Identify which cell holds the provided text, then report its [x, y] central coordinate. 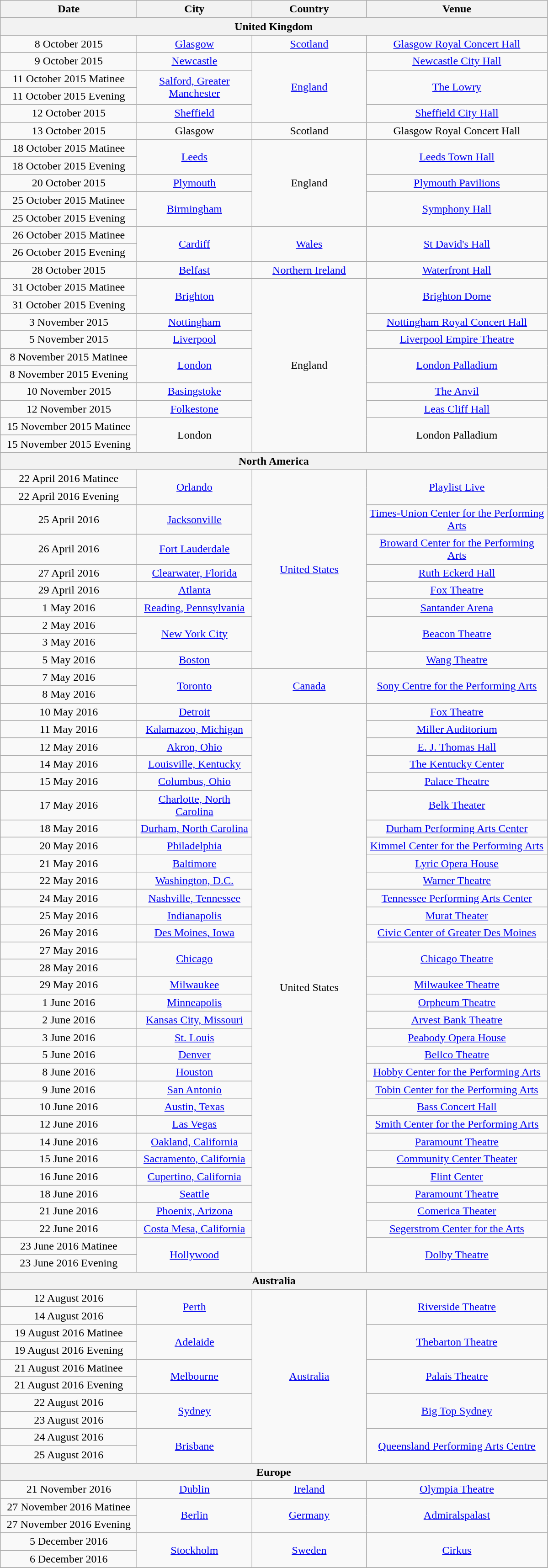
11 October 2015 Matinee [69, 79]
22 April 2016 Matinee [69, 478]
24 May 2016 [69, 898]
Clearwater, Florida [195, 573]
3 June 2016 [69, 1037]
7 May 2016 [69, 677]
Nashville, Tennessee [195, 898]
27 May 2016 [69, 950]
Las Vegas [195, 1124]
Perth [195, 1307]
15 June 2016 [69, 1159]
31 October 2015 Evening [69, 305]
Sheffield [195, 113]
City [195, 9]
Wang Theatre [457, 660]
20 May 2016 [69, 846]
Ireland [309, 1489]
Queensland Performing Arts Centre [457, 1446]
Times-Union Center for the Performing Arts [457, 520]
Miller Auditorium [457, 729]
Brighton Dome [457, 296]
Philadelphia [195, 846]
21 June 2016 [69, 1211]
28 October 2015 [69, 270]
5 November 2015 [69, 339]
15 November 2015 Evening [69, 444]
18 May 2016 [69, 829]
21 August 2016 Evening [69, 1385]
Sydney [195, 1411]
Atlanta [195, 590]
New York City [195, 634]
22 August 2016 [69, 1403]
Venue [457, 9]
The Kentucky Center [457, 764]
Date [69, 9]
26 April 2016 [69, 549]
North America [274, 461]
19 August 2016 Evening [69, 1350]
8 May 2016 [69, 694]
Waterfront Hall [457, 270]
Charlotte, North Carolina [195, 805]
Washington, D.C. [195, 881]
12 October 2015 [69, 113]
Palais Theatre [457, 1376]
Europe [274, 1472]
18 October 2015 Matinee [69, 148]
Big Top Sydney [457, 1411]
San Antonio [195, 1090]
12 November 2015 [69, 409]
Sheffield City Hall [457, 113]
Country [309, 9]
Murat Theater [457, 916]
Ruth Eckerd Hall [457, 573]
Thebarton Theatre [457, 1341]
15 May 2016 [69, 781]
Santander Arena [457, 608]
Reading, Pennsylvania [195, 608]
8 November 2015 Matinee [69, 357]
14 June 2016 [69, 1142]
Bass Concert Hall [457, 1107]
24 August 2016 [69, 1437]
Plymouth [195, 183]
Lyric Opera House [457, 863]
St David's Hall [457, 244]
Liverpool Empire Theatre [457, 339]
Minneapolis [195, 1002]
29 May 2016 [69, 985]
Hollywood [195, 1255]
Broward Center for the Performing Arts [457, 549]
Jacksonville [195, 520]
The Lowry [457, 87]
9 October 2015 [69, 61]
29 April 2016 [69, 590]
Canada [309, 686]
Cupertino, California [195, 1176]
22 April 2016 Evening [69, 496]
16 June 2016 [69, 1176]
Sony Centre for the Performing Arts [457, 686]
25 April 2016 [69, 520]
Austin, Texas [195, 1107]
Tennessee Performing Arts Center [457, 898]
Flint Center [457, 1176]
Oakland, California [195, 1142]
Smith Center for the Performing Arts [457, 1124]
Boston [195, 660]
Belfast [195, 270]
Melbourne [195, 1376]
Dolby Theatre [457, 1255]
Warner Theatre [457, 881]
8 October 2015 [69, 44]
22 June 2016 [69, 1229]
Kimmel Center for the Performing Arts [457, 846]
26 October 2015 Matinee [69, 235]
18 June 2016 [69, 1194]
Berlin [195, 1515]
12 June 2016 [69, 1124]
5 December 2016 [69, 1542]
23 June 2016 Evening [69, 1263]
Olympia Theatre [457, 1489]
Palace Theatre [457, 781]
Leas Cliff Hall [457, 409]
20 October 2015 [69, 183]
Dublin [195, 1489]
12 May 2016 [69, 747]
Northern Ireland [309, 270]
Community Center Theater [457, 1159]
Civic Center of Greater Des Moines [457, 933]
Newcastle [195, 61]
Cardiff [195, 244]
Bellco Theatre [457, 1054]
Sacramento, California [195, 1159]
St. Louis [195, 1037]
Houston [195, 1072]
The Anvil [457, 392]
Brisbane [195, 1446]
Peabody Opera House [457, 1037]
5 June 2016 [69, 1054]
Salford, Greater Manchester [195, 87]
9 June 2016 [69, 1090]
25 October 2015 Evening [69, 218]
25 August 2016 [69, 1455]
23 June 2016 Matinee [69, 1246]
Seattle [195, 1194]
25 October 2015 Matinee [69, 200]
Columbus, Ohio [195, 781]
Durham Performing Arts Center [457, 829]
6 December 2016 [69, 1559]
Leeds Town Hall [457, 157]
26 October 2015 Evening [69, 253]
17 May 2016 [69, 805]
Cirkus [457, 1550]
21 November 2016 [69, 1489]
Hobby Center for the Performing Arts [457, 1072]
Playlist Live [457, 487]
25 May 2016 [69, 916]
1 May 2016 [69, 608]
Basingstoke [195, 392]
Birmingham [195, 209]
Durham, North Carolina [195, 829]
31 October 2015 Matinee [69, 287]
Nottingham Royal Concert Hall [457, 322]
Denver [195, 1054]
Milwaukee [195, 985]
Phoenix, Arizona [195, 1211]
Orlando [195, 487]
8 June 2016 [69, 1072]
Tobin Center for the Performing Arts [457, 1090]
27 April 2016 [69, 573]
Chicago [195, 959]
Riverside Theatre [457, 1307]
Costa Mesa, California [195, 1229]
21 August 2016 Matinee [69, 1367]
Fort Lauderdale [195, 549]
Plymouth Pavilions [457, 183]
Sweden [309, 1550]
E. J. Thomas Hall [457, 747]
2 May 2016 [69, 625]
Liverpool [195, 339]
22 May 2016 [69, 881]
3 May 2016 [69, 642]
Symphony Hall [457, 209]
27 November 2016 Matinee [69, 1507]
2 June 2016 [69, 1020]
Arvest Bank Theatre [457, 1020]
Segerstrom Center for the Arts [457, 1229]
Wales [309, 244]
Leeds [195, 157]
12 August 2016 [69, 1298]
Stockholm [195, 1550]
21 May 2016 [69, 863]
23 August 2016 [69, 1420]
10 June 2016 [69, 1107]
Detroit [195, 712]
Kalamazoo, Michigan [195, 729]
Admiralspalast [457, 1515]
Des Moines, Iowa [195, 933]
Germany [309, 1515]
10 November 2015 [69, 392]
1 June 2016 [69, 1002]
18 October 2015 Evening [69, 165]
Comerica Theater [457, 1211]
Milwaukee Theatre [457, 985]
Orpheum Theatre [457, 1002]
Indianapolis [195, 916]
10 May 2016 [69, 712]
5 May 2016 [69, 660]
Adelaide [195, 1341]
8 November 2015 Evening [69, 374]
11 May 2016 [69, 729]
Folkestone [195, 409]
Akron, Ohio [195, 747]
Beacon Theatre [457, 634]
15 November 2015 Matinee [69, 426]
3 November 2015 [69, 322]
19 August 2016 Matinee [69, 1333]
Belk Theater [457, 805]
Newcastle City Hall [457, 61]
Baltimore [195, 863]
14 August 2016 [69, 1315]
11 October 2015 Evening [69, 96]
14 May 2016 [69, 764]
26 May 2016 [69, 933]
28 May 2016 [69, 968]
United Kingdom [274, 26]
27 November 2016 Evening [69, 1524]
13 October 2015 [69, 131]
Brighton [195, 296]
Louisville, Kentucky [195, 764]
Chicago Theatre [457, 959]
Nottingham [195, 322]
Kansas City, Missouri [195, 1020]
Toronto [195, 686]
